From the cell containing the given text, extract its center point as [x, y] coordinate. 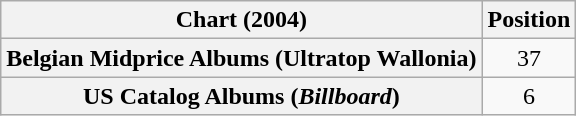
US Catalog Albums (Billboard) [242, 96]
Position [529, 20]
6 [529, 96]
Chart (2004) [242, 20]
Belgian Midprice Albums (Ultratop Wallonia) [242, 58]
37 [529, 58]
